Extract the (x, y) coordinate from the center of the cell holding the provided text.  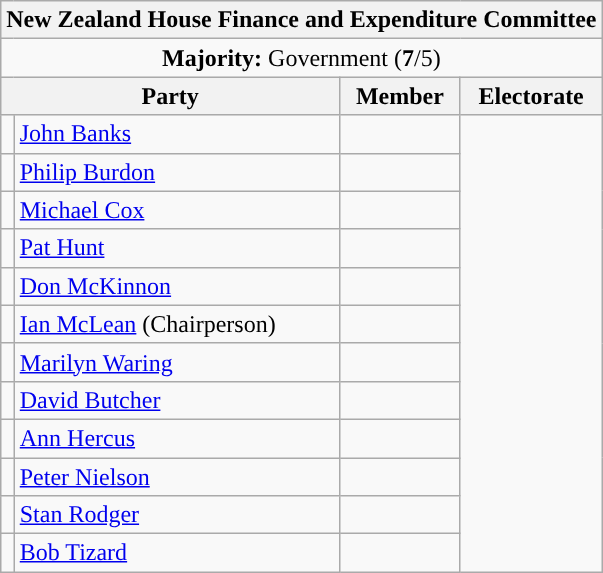
Bob Tizard (176, 553)
Don McKinnon (176, 286)
New Zealand House Finance and Expenditure Committee (302, 20)
Party (170, 96)
Ann Hercus (176, 438)
Stan Rodger (176, 515)
John Banks (176, 134)
Majority: Government (7/5) (302, 58)
David Butcher (176, 400)
Michael Cox (176, 210)
Pat Hunt (176, 248)
Electorate (531, 96)
Peter Nielson (176, 477)
Ian McLean (Chairperson) (176, 324)
Member (400, 96)
Philip Burdon (176, 172)
Marilyn Waring (176, 362)
